Detect which cell encompasses the target text, then output its (X, Y) center coordinate. 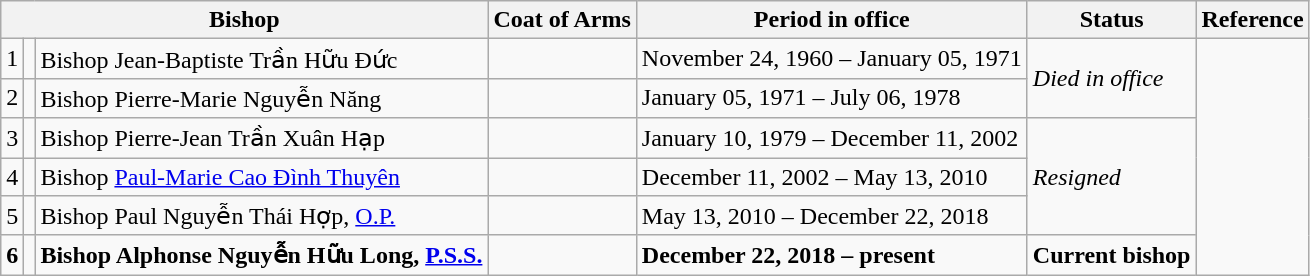
Coat of Arms (562, 20)
Period in office (832, 20)
December 11, 2002 – May 13, 2010 (832, 177)
May 13, 2010 – December 22, 2018 (832, 216)
Bishop (244, 20)
1 (12, 59)
6 (12, 255)
5 (12, 216)
Bishop Pierre-Marie Nguyễn Năng (262, 98)
Bishop Pierre-Jean Trần Xuân Hạp (262, 138)
Bishop Jean-Baptiste Trần Hữu Ðức (262, 59)
January 10, 1979 – December 11, 2002 (832, 138)
Reference (1252, 20)
January 05, 1971 – July 06, 1978 (832, 98)
Bishop Paul-Marie Cao Ðình Thuyên (262, 177)
4 (12, 177)
Status (1112, 20)
Bishop Alphonse Nguyễn Hữu Long, P.S.S. (262, 255)
November 24, 1960 – January 05, 1971 (832, 59)
Current bishop (1112, 255)
Died in office (1112, 78)
2 (12, 98)
Bishop Paul Nguyễn Thái Hợp, O.P. (262, 216)
3 (12, 138)
Resigned (1112, 176)
December 22, 2018 – present (832, 255)
